Determine the (X, Y) coordinate at the center of the cell enclosing the given text.  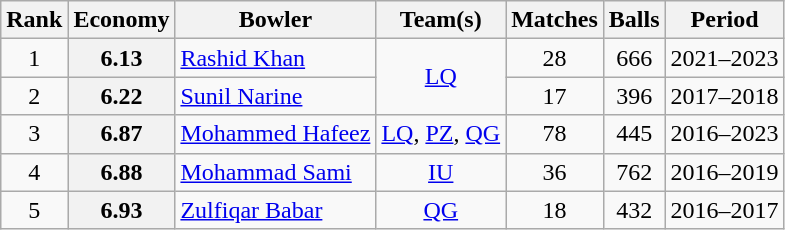
3 (34, 134)
Period (724, 20)
36 (555, 172)
Team(s) (441, 20)
6.22 (122, 96)
396 (634, 96)
Matches (555, 20)
Rank (34, 20)
2016–2017 (724, 210)
18 (555, 210)
2021–2023 (724, 58)
4 (34, 172)
666 (634, 58)
1 (34, 58)
2017–2018 (724, 96)
6.93 (122, 210)
Mohammad Sami (276, 172)
Economy (122, 20)
6.13 (122, 58)
Rashid Khan (276, 58)
LQ (441, 77)
Sunil Narine (276, 96)
2016–2023 (724, 134)
6.87 (122, 134)
2 (34, 96)
IU (441, 172)
Zulfiqar Babar (276, 210)
Bowler (276, 20)
6.88 (122, 172)
445 (634, 134)
28 (555, 58)
432 (634, 210)
762 (634, 172)
17 (555, 96)
5 (34, 210)
LQ, PZ, QG (441, 134)
Mohammed Hafeez (276, 134)
QG (441, 210)
78 (555, 134)
2016–2019 (724, 172)
Balls (634, 20)
